Scan for the cell matching the given text and deliver its (x, y) coordinate at center. 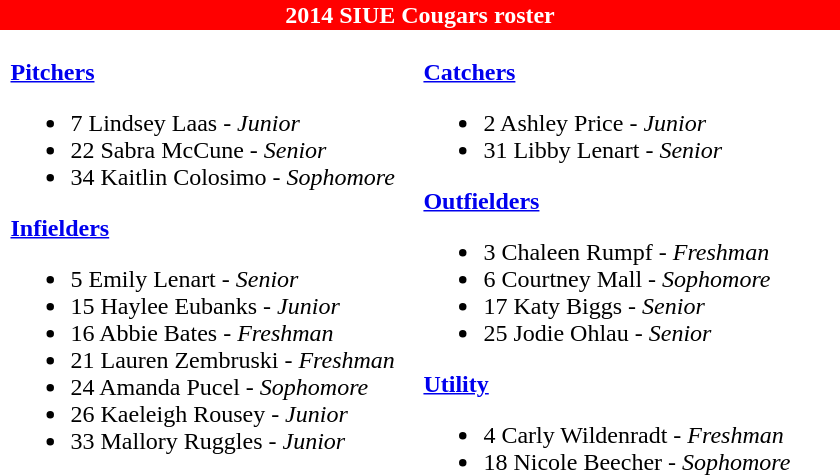
2014 SIUE Cougars roster (420, 15)
